Identify which cell holds the provided text, then report its (X, Y) central coordinate. 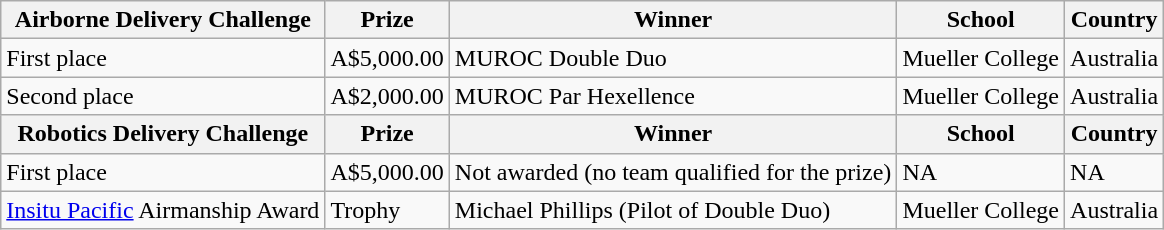
Airborne Delivery Challenge (163, 20)
Trophy (387, 210)
Robotics Delivery Challenge (163, 134)
A$2,000.00 (387, 96)
Michael Phillips (Pilot of Double Duo) (673, 210)
Not awarded (no team qualified for the prize) (673, 172)
MUROC Double Duo (673, 58)
Insitu Pacific Airmanship Award (163, 210)
MUROC Par Hexellence (673, 96)
Second place (163, 96)
